Capture the cell that displays the provided text and extract its (x, y) central coordinate. 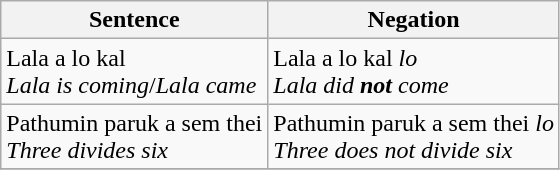
Negation (414, 20)
Pathumin paruk a sem theiThree divides six (134, 136)
Lala a lo kal loLala did not come (414, 72)
Lala a lo kalLala is coming/Lala came (134, 72)
Pathumin paruk a sem thei loThree does not divide six (414, 136)
Sentence (134, 20)
